Provide the (x, y) coordinate of the cell's center where the given text is located.  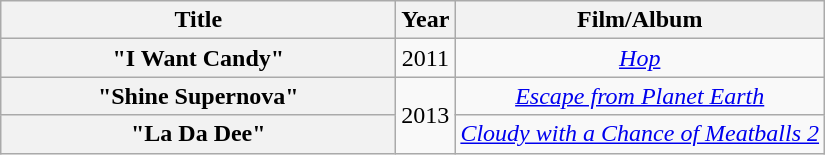
2013 (426, 115)
"Shine Supernova" (198, 96)
"I Want Candy" (198, 58)
Film/Album (640, 20)
Hop (640, 58)
Title (198, 20)
Cloudy with a Chance of Meatballs 2 (640, 134)
Escape from Planet Earth (640, 96)
"La Da Dee" (198, 134)
2011 (426, 58)
Year (426, 20)
